Identify which cell holds the provided text, then report its [X, Y] central coordinate. 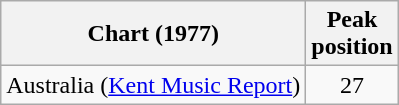
Chart (1977) [154, 34]
Peakposition [352, 34]
27 [352, 85]
Australia (Kent Music Report) [154, 85]
